Find where the given text appears and provide that cell's center as [X, Y] coordinate. 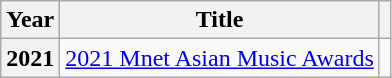
2021 Mnet Asian Music Awards [220, 58]
Title [220, 20]
Year [30, 20]
2021 [30, 58]
